Find where the given text appears and provide that cell's center as (x, y) coordinate. 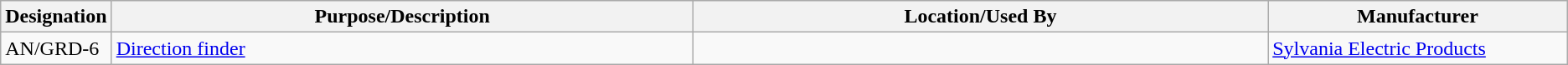
Purpose/Description (402, 17)
Sylvania Electric Products (1418, 48)
Designation (56, 17)
AN/GRD-6 (56, 48)
Direction finder (402, 48)
Location/Used By (980, 17)
Manufacturer (1418, 17)
